Scan for the cell matching the given text and deliver its (x, y) coordinate at center. 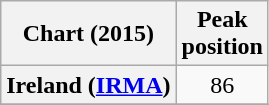
Peakposition (222, 34)
86 (222, 85)
Chart (2015) (88, 34)
Ireland (IRMA) (88, 85)
